For the text-containing cell, return its midpoint in [x, y] coordinate format. 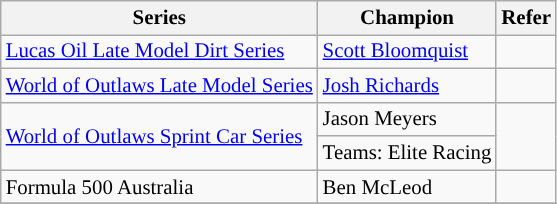
World of Outlaws Sprint Car Series [160, 136]
Jason Meyers [408, 119]
World of Outlaws Late Model Series [160, 85]
Formula 500 Australia [160, 187]
Josh Richards [408, 85]
Champion [408, 18]
Lucas Oil Late Model Dirt Series [160, 51]
Scott Bloomquist [408, 51]
Teams: Elite Racing [408, 153]
Ben McLeod [408, 187]
Refer [526, 18]
Series [160, 18]
